Capture the cell that displays the provided text and extract its [X, Y] central coordinate. 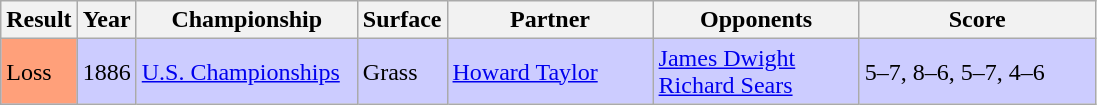
Grass [402, 72]
Howard Taylor [550, 72]
James Dwight Richard Sears [756, 72]
Partner [550, 20]
Score [977, 20]
U.S. Championships [246, 72]
Opponents [756, 20]
1886 [106, 72]
Loss [39, 72]
Championship [246, 20]
Surface [402, 20]
Result [39, 20]
5–7, 8–6, 5–7, 4–6 [977, 72]
Year [106, 20]
